Identify which cell holds the provided text, then report its [X, Y] central coordinate. 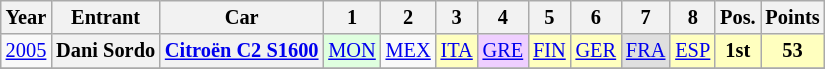
Entrant [106, 17]
3 [457, 17]
MON [352, 51]
6 [596, 17]
Pos. [738, 17]
5 [550, 17]
Citroën C2 S1600 [242, 51]
Dani Sordo [106, 51]
MEX [408, 51]
GRE [503, 51]
4 [503, 17]
1st [738, 51]
Points [792, 17]
2005 [26, 51]
FRA [646, 51]
8 [692, 17]
Year [26, 17]
2 [408, 17]
7 [646, 17]
FIN [550, 51]
1 [352, 17]
ITA [457, 51]
ESP [692, 51]
GER [596, 51]
53 [792, 51]
Car [242, 17]
